Search for the cell housing the specified text and yield its [x, y] center coordinate. 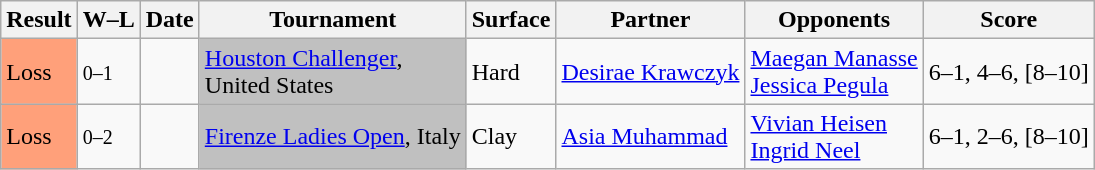
Clay [511, 136]
Partner [650, 20]
0–2 [108, 136]
Desirae Krawczyk [650, 72]
Houston Challenger, United States [332, 72]
0–1 [108, 72]
Asia Muhammad [650, 136]
6–1, 2–6, [8–10] [1008, 136]
Opponents [834, 20]
Tournament [332, 20]
Surface [511, 20]
6–1, 4–6, [8–10] [1008, 72]
Score [1008, 20]
Hard [511, 72]
Date [170, 20]
Firenze Ladies Open, Italy [332, 136]
Maegan Manasse Jessica Pegula [834, 72]
Result [39, 20]
W–L [108, 20]
Vivian Heisen Ingrid Neel [834, 136]
